Search for the cell housing the specified text and yield its (X, Y) center coordinate. 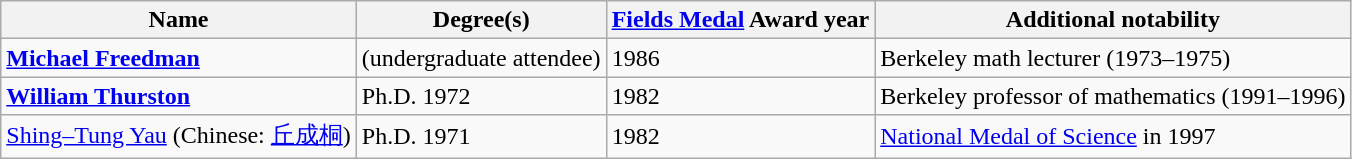
Berkeley math lecturer (1973–1975) (1113, 58)
Name (179, 20)
Ph.D. 1971 (481, 136)
Degree(s) (481, 20)
Fields Medal Award year (740, 20)
Shing–Tung Yau (Chinese: 丘成桐) (179, 136)
Michael Freedman (179, 58)
(undergraduate attendee) (481, 58)
Berkeley professor of mathematics (1991–1996) (1113, 96)
Ph.D. 1972 (481, 96)
Additional notability (1113, 20)
William Thurston (179, 96)
1986 (740, 58)
National Medal of Science in 1997 (1113, 136)
